Provide the [x, y] coordinate of the cell's center where the given text is located.  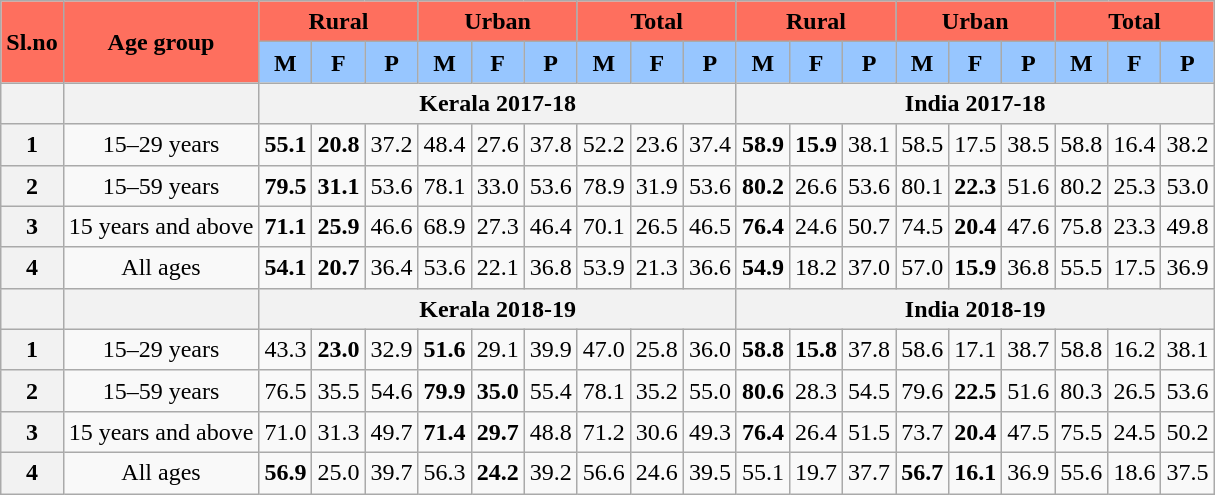
48.8 [550, 432]
24.2 [498, 472]
38.7 [1028, 350]
79.5 [286, 186]
38.2 [1188, 144]
68.9 [444, 226]
29.7 [498, 432]
Sl.no [32, 42]
80.6 [762, 390]
74.5 [922, 226]
55.4 [550, 390]
16.4 [1134, 144]
33.0 [498, 186]
47.0 [604, 350]
43.3 [286, 350]
37.0 [870, 268]
78.9 [604, 186]
80.1 [922, 186]
51.5 [870, 432]
36.4 [392, 268]
25.0 [338, 472]
23.3 [1134, 226]
53.0 [1188, 186]
36.0 [710, 350]
23.0 [338, 350]
India 2018-19 [975, 308]
79.9 [444, 390]
49.3 [710, 432]
16.2 [1134, 350]
21.3 [656, 268]
Age group [161, 42]
55.0 [710, 390]
76.5 [286, 390]
31.3 [338, 432]
49.7 [392, 432]
79.6 [922, 390]
35.5 [338, 390]
56.6 [604, 472]
80.3 [1082, 390]
54.6 [392, 390]
57.0 [922, 268]
49.8 [1188, 226]
30.6 [656, 432]
35.0 [498, 390]
75.5 [1082, 432]
25.8 [656, 350]
26.4 [816, 432]
73.7 [922, 432]
55.5 [1082, 268]
38.5 [1028, 144]
25.9 [338, 226]
39.5 [710, 472]
71.4 [444, 432]
58.9 [762, 144]
46.5 [710, 226]
54.5 [870, 390]
54.1 [286, 268]
47.5 [1028, 432]
18.2 [816, 268]
Kerala 2018-19 [498, 308]
23.6 [656, 144]
39.2 [550, 472]
22.1 [498, 268]
31.9 [656, 186]
58.5 [922, 144]
22.5 [976, 390]
71.1 [286, 226]
31.1 [338, 186]
37.4 [710, 144]
Kerala 2017-18 [498, 104]
37.7 [870, 472]
46.6 [392, 226]
58.6 [922, 350]
27.3 [498, 226]
28.3 [816, 390]
19.7 [816, 472]
20.7 [338, 268]
75.8 [1082, 226]
70.1 [604, 226]
46.4 [550, 226]
18.6 [1134, 472]
52.2 [604, 144]
20.8 [338, 144]
37.2 [392, 144]
36.6 [710, 268]
26.6 [816, 186]
71.0 [286, 432]
71.2 [604, 432]
37.5 [1188, 472]
17.1 [976, 350]
16.1 [976, 472]
22.3 [976, 186]
India 2017-18 [975, 104]
39.9 [550, 350]
32.9 [392, 350]
39.7 [392, 472]
27.6 [498, 144]
50.7 [870, 226]
35.2 [656, 390]
55.6 [1082, 472]
15.8 [816, 350]
54.9 [762, 268]
53.9 [604, 268]
50.2 [1188, 432]
47.6 [1028, 226]
48.4 [444, 144]
56.7 [922, 472]
56.3 [444, 472]
29.1 [498, 350]
24.5 [1134, 432]
25.3 [1134, 186]
56.9 [286, 472]
